Search for the cell housing the specified text and yield its (X, Y) center coordinate. 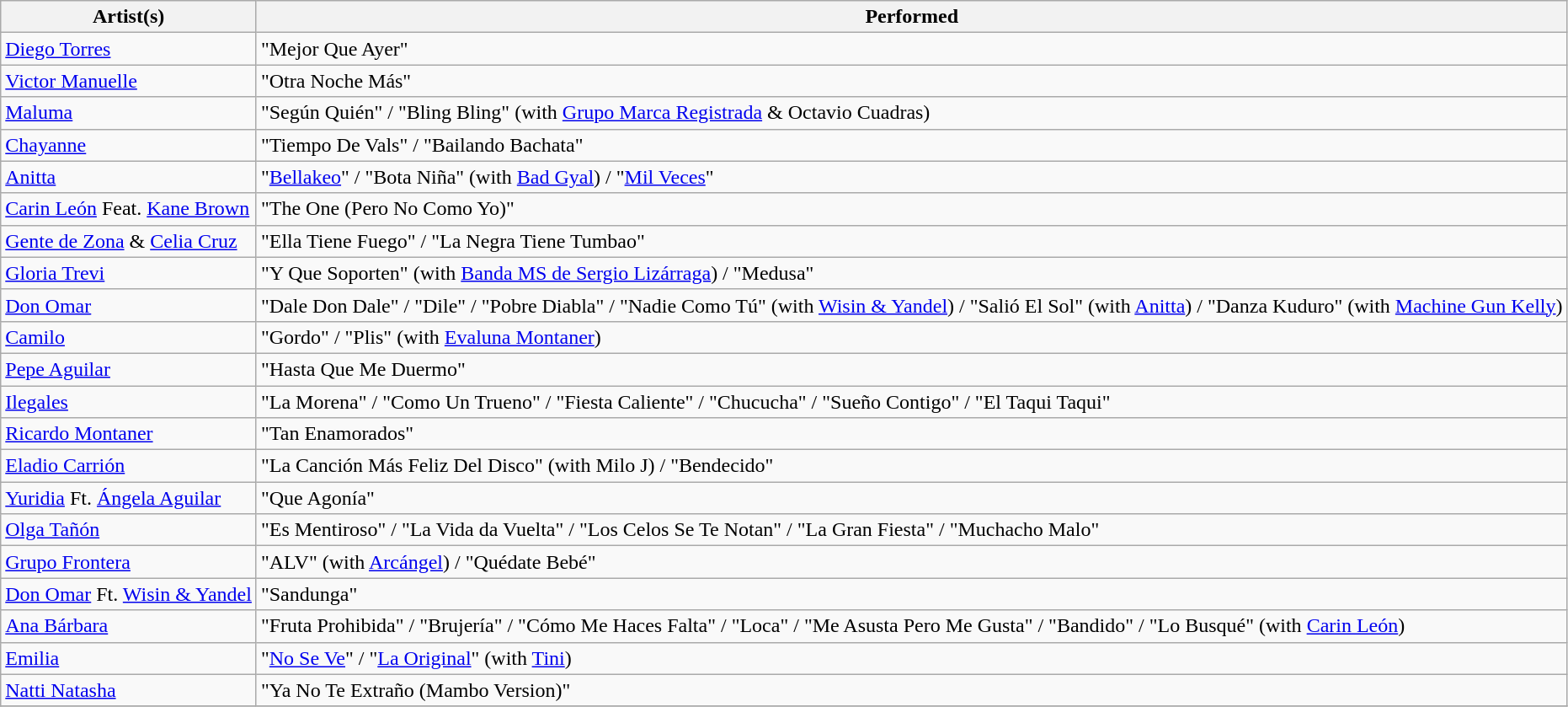
"Mejor Que Ayer" (911, 49)
Emilia (129, 658)
Victor Manuelle (129, 81)
Ricardo Montaner (129, 434)
Don Omar (129, 305)
Yuridia Ft. Ángela Aguilar (129, 498)
Maluma (129, 113)
Ana Bárbara (129, 626)
"La Morena" / "Como Un Trueno" / "Fiesta Caliente" / "Chucucha" / "Sueño Contigo" / "El Taqui Taqui" (911, 402)
Camilo (129, 337)
"Sandunga" (911, 594)
"Y Que Soporten" (with Banda MS de Sergio Lizárraga) / "Medusa" (911, 273)
"No Se Ve" / "La Original" (with Tini) (911, 658)
Gente de Zona & Celia Cruz (129, 241)
Ilegales (129, 402)
Gloria Trevi (129, 273)
"Tiempo De Vals" / "Bailando Bachata" (911, 145)
Carin León Feat. Kane Brown (129, 209)
Diego Torres (129, 49)
Grupo Frontera (129, 562)
"Fruta Prohibida" / "Brujería" / "Cómo Me Haces Falta" / "Loca" / "Me Asusta Pero Me Gusta" / "Bandido" / "Lo Busqué" (with Carin León) (911, 626)
"Es Mentiroso" / "La Vida da Vuelta" / "Los Celos Se Te Notan" / "La Gran Fiesta" / "Muchacho Malo" (911, 530)
"La Canción Más Feliz Del Disco" (with Milo J) / "Bendecido" (911, 466)
Chayanne (129, 145)
"Hasta Que Me Duermo" (911, 369)
"Tan Enamorados" (911, 434)
"Gordo" / "Plis" (with Evaluna Montaner) (911, 337)
Anitta (129, 177)
Olga Tañón (129, 530)
Pepe Aguilar (129, 369)
Performed (911, 17)
Natti Natasha (129, 690)
"Según Quién" / "Bling Bling" (with Grupo Marca Registrada & Octavio Cuadras) (911, 113)
"Ya No Te Extraño (Mambo Version)" (911, 690)
Eladio Carrión (129, 466)
"Que Agonía" (911, 498)
"Bellakeo" / "Bota Niña" (with Bad Gyal) / "Mil Veces" (911, 177)
Don Omar Ft. Wisin & Yandel (129, 594)
Artist(s) (129, 17)
"ALV" (with Arcángel) / "Quédate Bebé" (911, 562)
"The One (Pero No Como Yo)" (911, 209)
"Otra Noche Más" (911, 81)
"Ella Tiene Fuego" / "La Negra Tiene Tumbao" (911, 241)
